Find where the given text appears and provide that cell's center as [x, y] coordinate. 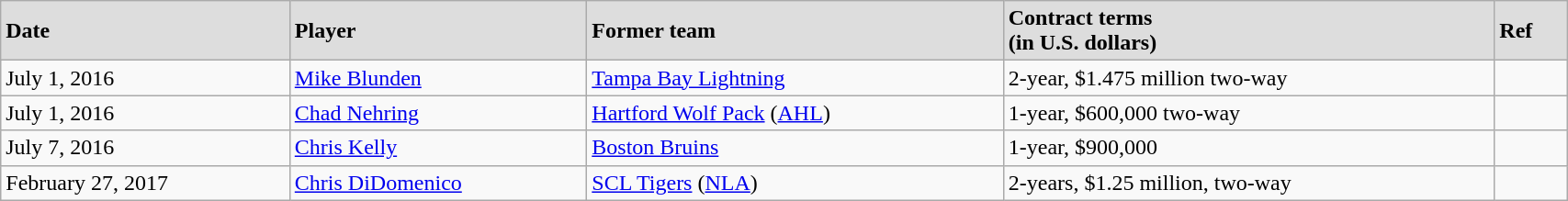
Boston Bruins [795, 148]
Former team [795, 31]
Hartford Wolf Pack (AHL) [795, 113]
Chris DiDomenico [437, 183]
Mike Blunden [437, 78]
July 7, 2016 [145, 148]
Chris Kelly [437, 148]
SCL Tigers (NLA) [795, 183]
1-year, $900,000 [1249, 148]
Player [437, 31]
1-year, $600,000 two-way [1249, 113]
Date [145, 31]
Contract terms(in U.S. dollars) [1249, 31]
2-years, $1.25 million, two-way [1249, 183]
2-year, $1.475 million two-way [1249, 78]
February 27, 2017 [145, 183]
Ref [1530, 31]
Tampa Bay Lightning [795, 78]
Chad Nehring [437, 113]
